Search for the cell housing the specified text and yield its (X, Y) center coordinate. 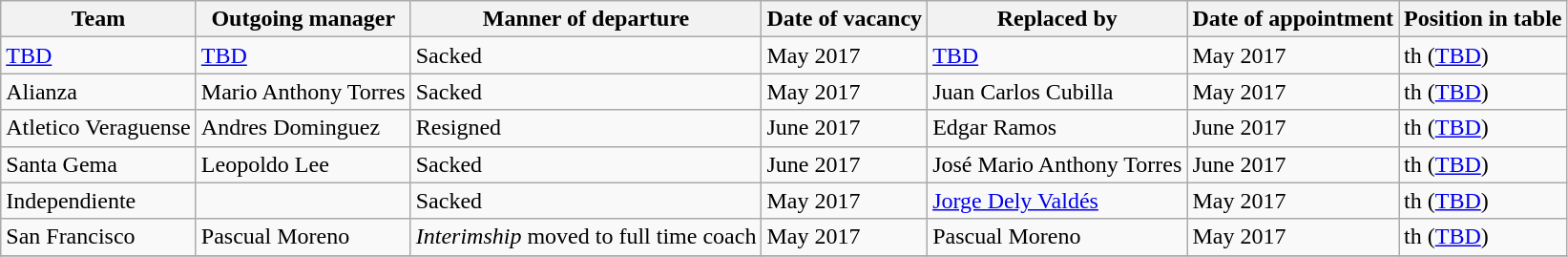
Edgar Ramos (1057, 128)
Santa Gema (99, 164)
Outgoing manager (303, 19)
Independiente (99, 201)
Interimship moved to full time coach (586, 237)
Date of vacancy (845, 19)
Atletico Veraguense (99, 128)
Jorge Dely Valdés (1057, 201)
Juan Carlos Cubilla (1057, 92)
Andres Dominguez (303, 128)
Date of appointment (1293, 19)
José Mario Anthony Torres (1057, 164)
Mario Anthony Torres (303, 92)
Leopoldo Lee (303, 164)
Alianza (99, 92)
Team (99, 19)
Replaced by (1057, 19)
Resigned (586, 128)
Manner of departure (586, 19)
Position in table (1483, 19)
San Francisco (99, 237)
